Return the (X, Y) coordinate for the center point of the cell that contains the specified text.  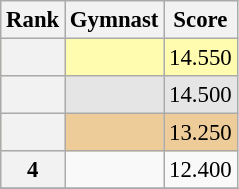
14.500 (200, 95)
Score (200, 20)
12.400 (200, 170)
Rank (33, 20)
4 (33, 170)
Gymnast (114, 20)
14.550 (200, 58)
13.250 (200, 133)
